Search for the cell housing the specified text and yield its [X, Y] center coordinate. 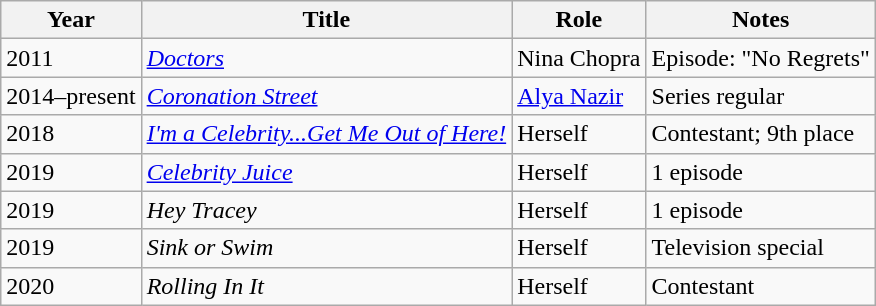
I'm a Celebrity...Get Me Out of Here! [326, 134]
Year [71, 20]
Coronation Street [326, 96]
2011 [71, 58]
Television special [760, 248]
Series regular [760, 96]
Role [579, 20]
2014–present [71, 96]
Alya Nazir [579, 96]
Episode: "No Regrets" [760, 58]
2020 [71, 286]
Contestant [760, 286]
Notes [760, 20]
Doctors [326, 58]
2018 [71, 134]
Celebrity Juice [326, 172]
Contestant; 9th place [760, 134]
Nina Chopra [579, 58]
Hey Tracey [326, 210]
Title [326, 20]
Sink or Swim [326, 248]
Rolling In It [326, 286]
